Determine the (x, y) coordinate at the center of the cell enclosing the given text.  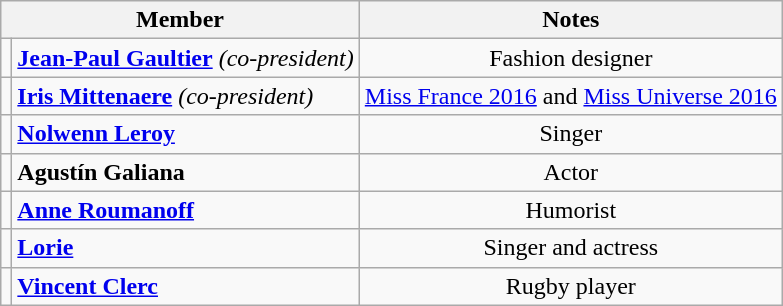
Miss France 2016 and Miss Universe 2016 (570, 96)
Agustín Galiana (186, 172)
Jean-Paul Gaultier (co-president) (186, 58)
Fashion designer (570, 58)
Singer (570, 134)
Actor (570, 172)
Humorist (570, 210)
Anne Roumanoff (186, 210)
Member (180, 20)
Nolwenn Leroy (186, 134)
Vincent Clerc (186, 286)
Lorie (186, 248)
Iris Mittenaere (co-president) (186, 96)
Rugby player (570, 286)
Singer and actress (570, 248)
Notes (570, 20)
